Extract the (x, y) coordinate from the center of the cell holding the provided text.  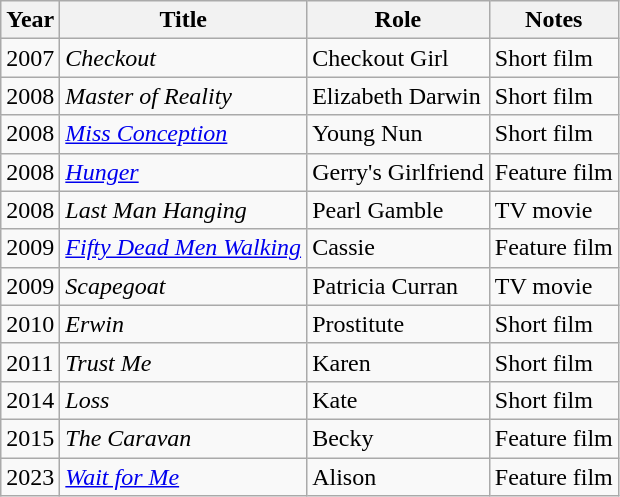
Fifty Dead Men Walking (184, 248)
Wait for Me (184, 477)
Trust Me (184, 362)
Kate (398, 400)
Year (30, 20)
Master of Reality (184, 96)
Prostitute (398, 324)
2011 (30, 362)
Checkout Girl (398, 58)
Young Nun (398, 134)
Gerry's Girlfriend (398, 172)
Pearl Gamble (398, 210)
Checkout (184, 58)
2014 (30, 400)
Miss Conception (184, 134)
Elizabeth Darwin (398, 96)
Hunger (184, 172)
Karen (398, 362)
Erwin (184, 324)
Role (398, 20)
Scapegoat (184, 286)
Patricia Curran (398, 286)
2015 (30, 438)
The Caravan (184, 438)
Title (184, 20)
Alison (398, 477)
Last Man Hanging (184, 210)
2023 (30, 477)
Becky (398, 438)
Cassie (398, 248)
2010 (30, 324)
2007 (30, 58)
Loss (184, 400)
Notes (554, 20)
